Scan for the cell matching the given text and deliver its (x, y) coordinate at center. 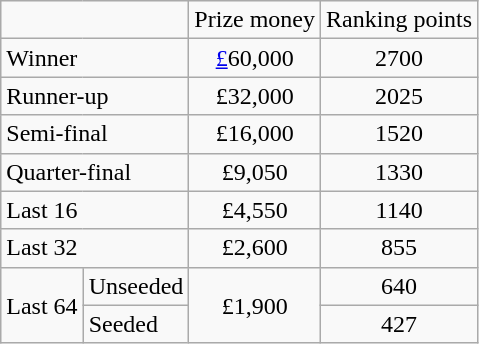
Runner-up (95, 96)
£32,000 (255, 96)
Last 32 (95, 248)
1330 (400, 172)
£2,600 (255, 248)
1140 (400, 210)
427 (400, 324)
£60,000 (255, 58)
Seeded (136, 324)
Semi-final (95, 134)
Last 16 (95, 210)
855 (400, 248)
2700 (400, 58)
£4,550 (255, 210)
Ranking points (400, 20)
Winner (95, 58)
£16,000 (255, 134)
1520 (400, 134)
Quarter-final (95, 172)
Unseeded (136, 286)
£9,050 (255, 172)
640 (400, 286)
Prize money (255, 20)
Last 64 (42, 305)
£1,900 (255, 305)
2025 (400, 96)
